Extract the [X, Y] coordinate from the center of the cell holding the provided text.  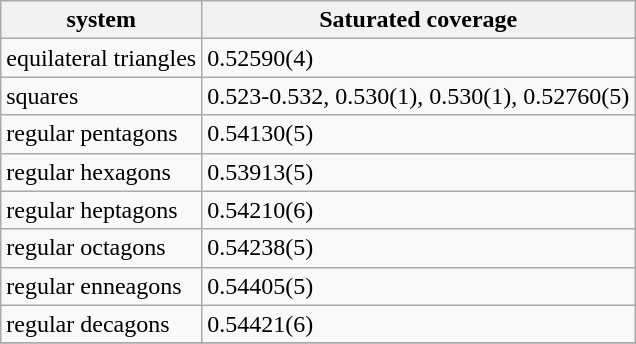
regular heptagons [102, 210]
Saturated coverage [418, 20]
regular octagons [102, 248]
0.54405(5) [418, 286]
squares [102, 96]
0.54238(5) [418, 248]
regular hexagons [102, 172]
0.523-0.532, 0.530(1), 0.530(1), 0.52760(5) [418, 96]
0.52590(4) [418, 58]
regular decagons [102, 324]
regular enneagons [102, 286]
regular pentagons [102, 134]
equilateral triangles [102, 58]
0.54130(5) [418, 134]
0.53913(5) [418, 172]
system [102, 20]
0.54210(6) [418, 210]
0.54421(6) [418, 324]
